Pinpoint the cell where the given text exists, returning its (X, Y) midpoint coordinate. 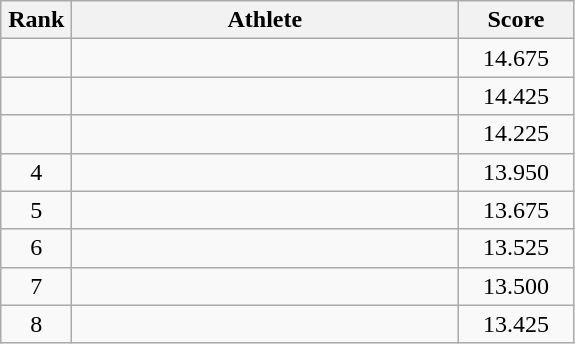
13.425 (516, 324)
13.500 (516, 286)
6 (36, 248)
13.675 (516, 210)
13.525 (516, 248)
Athlete (265, 20)
7 (36, 286)
8 (36, 324)
14.675 (516, 58)
14.225 (516, 134)
Rank (36, 20)
4 (36, 172)
14.425 (516, 96)
13.950 (516, 172)
Score (516, 20)
5 (36, 210)
